Locate the cell with the specified text and output its (x, y) center coordinate. 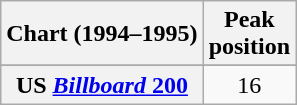
Peakposition (249, 34)
16 (249, 85)
Chart (1994–1995) (102, 34)
US Billboard 200 (102, 85)
